Find where the given text appears and provide that cell's center as [X, Y] coordinate. 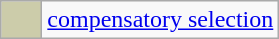
compensatory selection [160, 20]
